For the text-containing cell, return its midpoint in [X, Y] coordinate format. 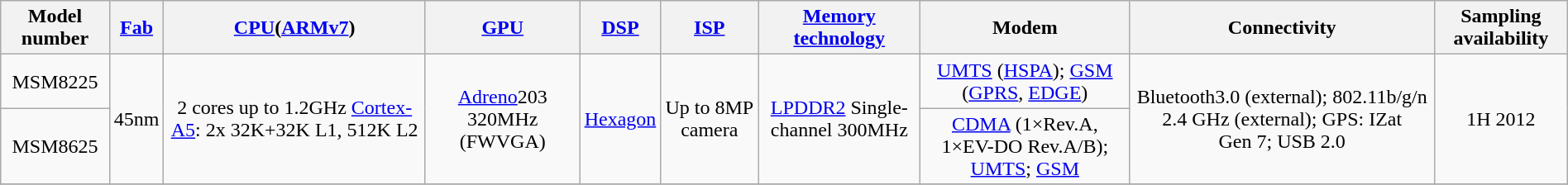
Adreno203 320MHz (FWVGA) [503, 119]
LPDDR2 Single-channel 300MHz [839, 119]
Fab [136, 28]
MSM8225 [55, 81]
45nm [136, 119]
CPU(ARMv7) [294, 28]
ISP [710, 28]
Hexagon [620, 119]
2 cores up to 1.2GHz Cortex-A5: 2x 32K+32K L1, 512K L2 [294, 119]
Connectivity [1282, 28]
Memory technology [839, 28]
Bluetooth3.0 (external); 802.11b/g/n 2.4 GHz (external); GPS: IZat Gen 7; USB 2.0 [1282, 119]
1H 2012 [1502, 119]
CDMA (1×Rev.A, 1×EV-DO Rev.A/B); UMTS; GSM [1025, 146]
Sampling availability [1502, 28]
MSM8625 [55, 146]
Model number [55, 28]
GPU [503, 28]
DSP [620, 28]
UMTS (HSPA); GSM (GPRS, EDGE) [1025, 81]
Modem [1025, 28]
Up to 8MP camera [710, 119]
